Scan for the cell matching the given text and deliver its (x, y) coordinate at center. 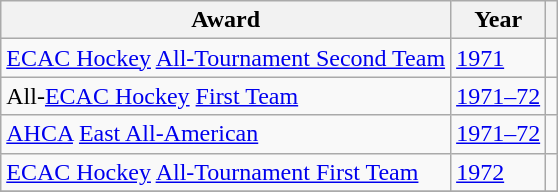
1971 (498, 58)
ECAC Hockey All-Tournament First Team (226, 172)
ECAC Hockey All-Tournament Second Team (226, 58)
1972 (498, 172)
All-ECAC Hockey First Team (226, 96)
AHCA East All-American (226, 134)
Award (226, 20)
Year (498, 20)
